Scan for the cell matching the given text and deliver its (x, y) coordinate at center. 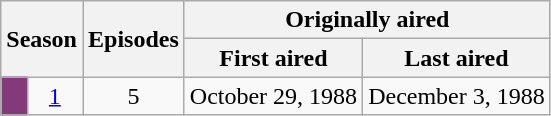
1 (54, 96)
First aired (273, 58)
Episodes (133, 39)
October 29, 1988 (273, 96)
5 (133, 96)
Last aired (457, 58)
Season (42, 39)
Originally aired (367, 20)
December 3, 1988 (457, 96)
